Locate the cell with the specified text and output its (X, Y) center coordinate. 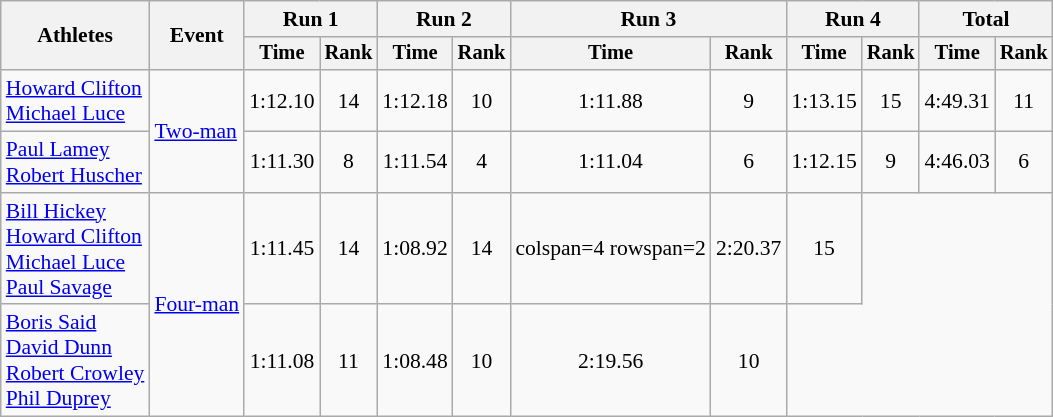
Four-man (196, 305)
1:11.54 (414, 162)
colspan=4 rowspan=2 (610, 249)
1:11.45 (282, 249)
4:49.31 (956, 100)
1:11.04 (610, 162)
Bill HickeyHoward CliftonMichael LucePaul Savage (76, 249)
1:11.88 (610, 100)
Event (196, 36)
2:19.56 (610, 361)
Run 2 (444, 19)
1:08.48 (414, 361)
1:12.15 (824, 162)
Two-man (196, 131)
1:12.18 (414, 100)
1:11.30 (282, 162)
Boris SaidDavid DunnRobert CrowleyPhil Duprey (76, 361)
4:46.03 (956, 162)
Run 1 (310, 19)
Run 3 (648, 19)
1:08.92 (414, 249)
Howard CliftonMichael Luce (76, 100)
8 (349, 162)
1:13.15 (824, 100)
1:11.08 (282, 361)
4 (482, 162)
Athletes (76, 36)
2:20.37 (748, 249)
Total (986, 19)
1:12.10 (282, 100)
Paul LameyRobert Huscher (76, 162)
Run 4 (852, 19)
